Scan for the cell matching the given text and deliver its (X, Y) coordinate at center. 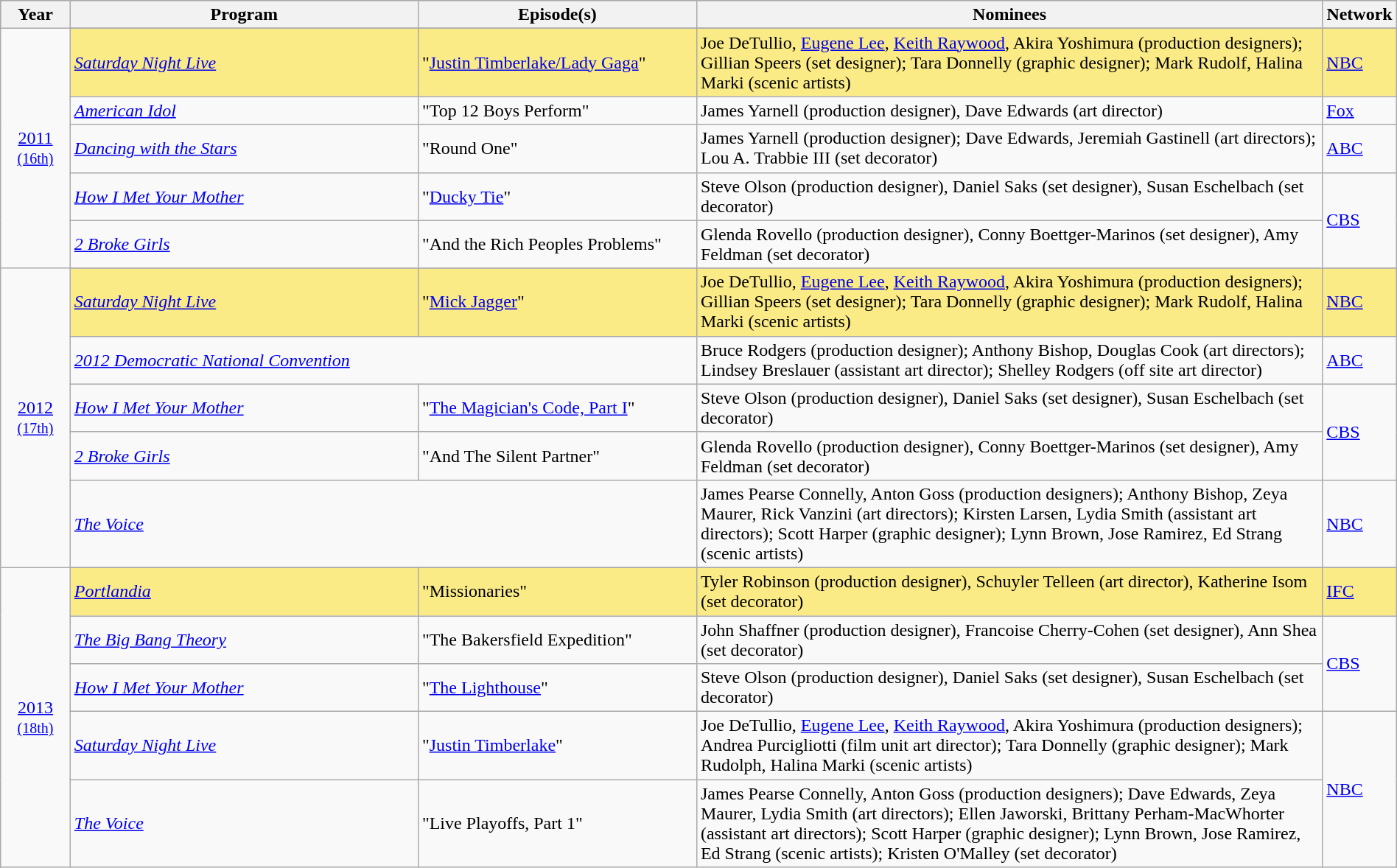
"Ducky Tie" (557, 196)
2012 Democratic National Convention (383, 360)
Network (1359, 15)
Fox (1359, 111)
"Round One" (557, 149)
Episode(s) (557, 15)
2011(16th) (35, 149)
"Justin Timberlake/Lady Gaga" (557, 63)
Dancing with the Stars (244, 149)
"The Lighthouse" (557, 688)
Nominees (1009, 15)
"Mick Jagger" (557, 302)
Year (35, 15)
"Justin Timberlake" (557, 746)
"The Bakersfield Expedition" (557, 640)
Portlandia (244, 591)
American Idol (244, 111)
2012(17th) (35, 418)
"Missionaries" (557, 591)
Program (244, 15)
Tyler Robinson (production designer), Schuyler Telleen (art director), Katherine Isom (set decorator) (1009, 591)
James Yarnell (production designer); Dave Edwards, Jeremiah Gastinell (art directors); Lou A. Trabbie III (set decorator) (1009, 149)
John Shaffner (production designer), Francoise Cherry-Cohen (set designer), Ann Shea (set decorator) (1009, 640)
2013(18th) (35, 717)
IFC (1359, 591)
"Top 12 Boys Perform" (557, 111)
"The Magician's Code, Part I" (557, 408)
"And The Silent Partner" (557, 455)
"And the Rich Peoples Problems" (557, 245)
"Live Playoffs, Part 1" (557, 824)
James Yarnell (production designer), Dave Edwards (art director) (1009, 111)
The Big Bang Theory (244, 640)
